Output the (x, y) coordinate of the center of the cell containing the given text.  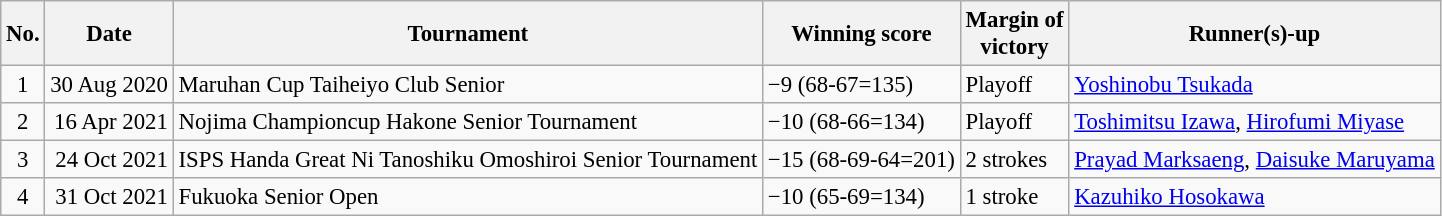
2 (23, 122)
3 (23, 160)
Kazuhiko Hosokawa (1254, 197)
Winning score (862, 34)
Maruhan Cup Taiheiyo Club Senior (468, 85)
−10 (68-66=134) (862, 122)
16 Apr 2021 (109, 122)
Date (109, 34)
−10 (65-69=134) (862, 197)
Prayad Marksaeng, Daisuke Maruyama (1254, 160)
1 stroke (1014, 197)
Toshimitsu Izawa, Hirofumi Miyase (1254, 122)
30 Aug 2020 (109, 85)
Margin ofvictory (1014, 34)
1 (23, 85)
ISPS Handa Great Ni Tanoshiku Omoshiroi Senior Tournament (468, 160)
24 Oct 2021 (109, 160)
Tournament (468, 34)
31 Oct 2021 (109, 197)
Runner(s)-up (1254, 34)
Yoshinobu Tsukada (1254, 85)
−15 (68-69-64=201) (862, 160)
−9 (68-67=135) (862, 85)
4 (23, 197)
Nojima Championcup Hakone Senior Tournament (468, 122)
Fukuoka Senior Open (468, 197)
2 strokes (1014, 160)
No. (23, 34)
